Find where the given text appears and provide that cell's center as [X, Y] coordinate. 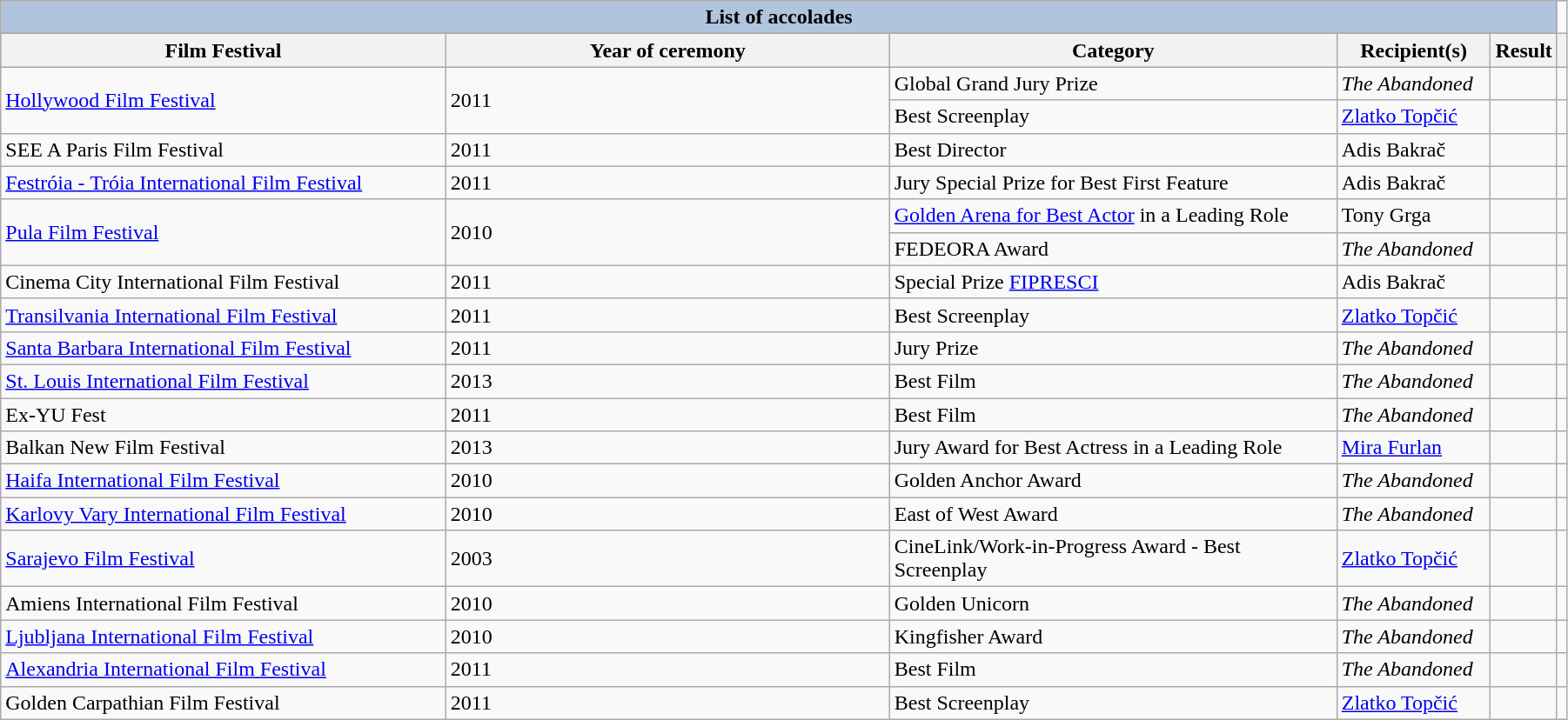
Alexandria International Film Festival [224, 670]
Pula Film Festival [224, 232]
Year of ceremony [667, 50]
Jury Special Prize for Best First Feature [1113, 183]
Best Director [1113, 150]
Golden Carpathian Film Festival [224, 703]
Film Festival [224, 50]
Global Grand Jury Prize [1113, 83]
St. Louis International Film Festival [224, 381]
Mira Furlan [1413, 448]
2003 [667, 558]
East of West Award [1113, 514]
Special Prize FIPRESCI [1113, 282]
List of accolades [780, 17]
SEE A Paris Film Festival [224, 150]
Tony Grga [1413, 216]
Haifa International Film Festival [224, 481]
Golden Unicorn [1113, 603]
Category [1113, 50]
Jury Prize [1113, 348]
Cinema City International Film Festival [224, 282]
Transilvania International Film Festival [224, 315]
Hollywood Film Festival [224, 100]
Ex-YU Fest [224, 415]
Result [1524, 50]
Golden Anchor Award [1113, 481]
Balkan New Film Festival [224, 448]
Sarajevo Film Festival [224, 558]
Festróia - Tróia International Film Festival [224, 183]
Amiens International Film Festival [224, 603]
Jury Award for Best Actress in a Leading Role [1113, 448]
Golden Arena for Best Actor in a Leading Role [1113, 216]
Karlovy Vary International Film Festival [224, 514]
Ljubljana International Film Festival [224, 637]
Recipient(s) [1413, 50]
FEDEORA Award [1113, 249]
Kingfisher Award [1113, 637]
CineLink/Work-in-Progress Award - Best Screenplay [1113, 558]
Santa Barbara International Film Festival [224, 348]
